Search for the cell housing the specified text and yield its [x, y] center coordinate. 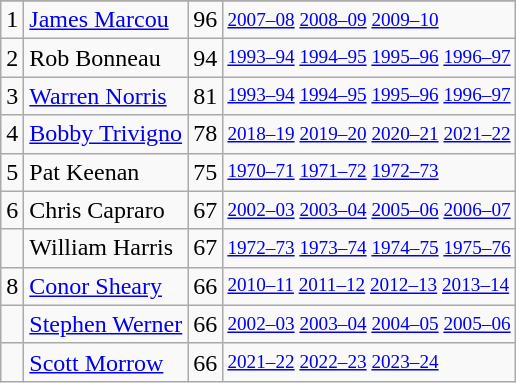
81 [206, 96]
1 [12, 20]
2 [12, 58]
2002–03 2003–04 2004–05 2005–06 [369, 324]
Conor Sheary [106, 286]
2002–03 2003–04 2005–06 2006–07 [369, 210]
2007–08 2008–09 2009–10 [369, 20]
Pat Keenan [106, 172]
Stephen Werner [106, 324]
2021–22 2022–23 2023–24 [369, 362]
1970–71 1971–72 1972–73 [369, 172]
96 [206, 20]
Scott Morrow [106, 362]
3 [12, 96]
Warren Norris [106, 96]
2018–19 2019–20 2020–21 2021–22 [369, 134]
6 [12, 210]
James Marcou [106, 20]
78 [206, 134]
1972–73 1973–74 1974–75 1975–76 [369, 248]
4 [12, 134]
2010–11 2011–12 2012–13 2013–14 [369, 286]
94 [206, 58]
William Harris [106, 248]
Chris Capraro [106, 210]
5 [12, 172]
8 [12, 286]
75 [206, 172]
Bobby Trivigno [106, 134]
Rob Bonneau [106, 58]
